Return the [X, Y] coordinate for the center point of the cell that contains the specified text.  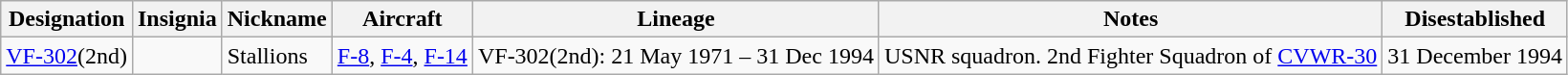
Notes [1130, 19]
Aircraft [402, 19]
VF-302(2nd) [67, 56]
F-8, F-4, F-14 [402, 56]
Disestablished [1475, 19]
Stallions [277, 56]
VF-302(2nd): 21 May 1971 – 31 Dec 1994 [675, 56]
USNR squadron. 2nd Fighter Squadron of CVWR-30 [1130, 56]
Designation [67, 19]
Lineage [675, 19]
Insignia [177, 19]
31 December 1994 [1475, 56]
Nickname [277, 19]
